Pinpoint the cell where the given text exists, returning its (X, Y) midpoint coordinate. 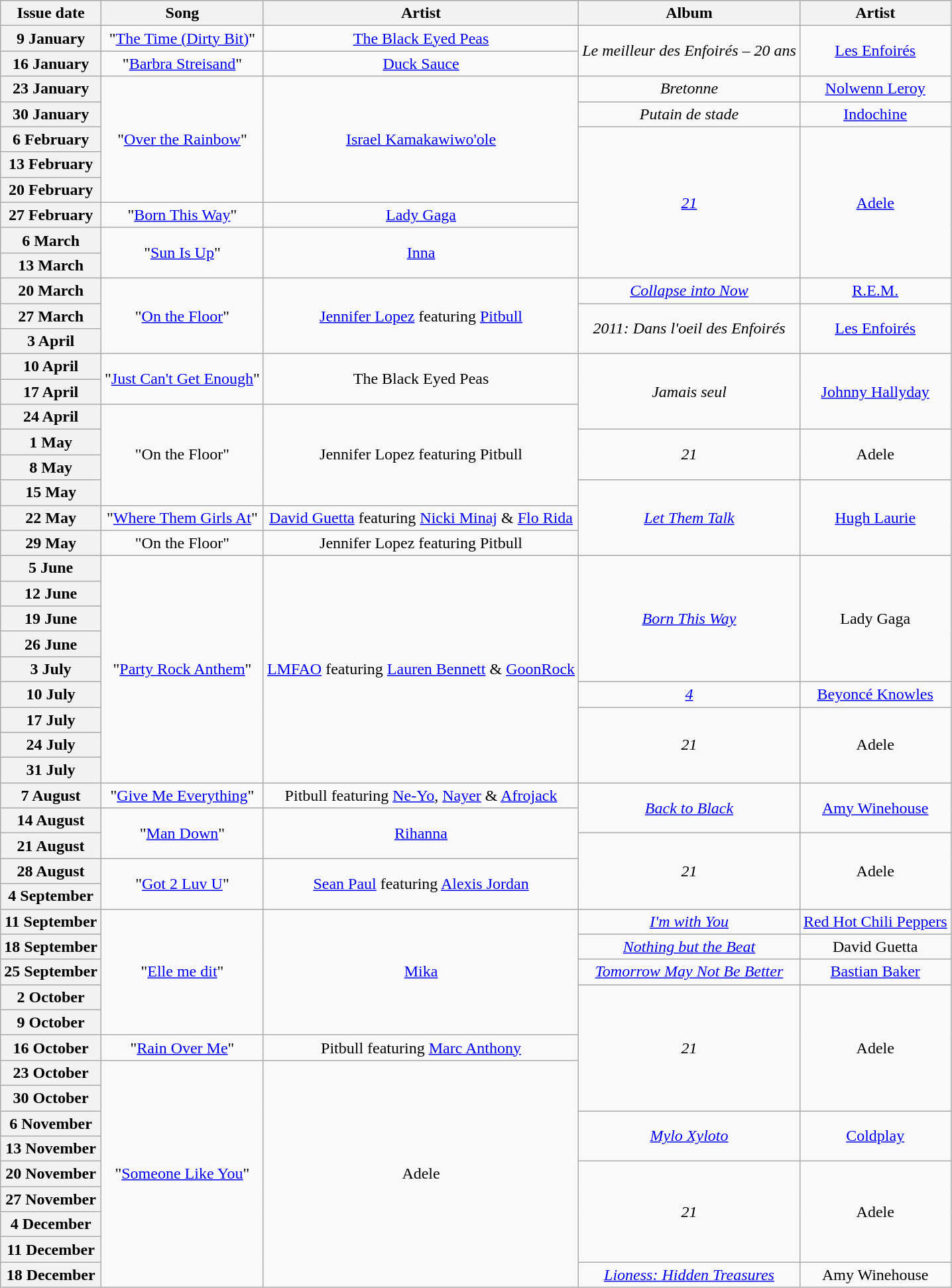
"Where Them Girls At" (182, 518)
30 October (51, 1098)
4 September (51, 896)
21 August (51, 846)
Le meilleur des Enfoirés – 20 ans (689, 51)
20 March (51, 290)
12 June (51, 593)
15 May (51, 493)
Indochine (875, 114)
Jamais seul (689, 392)
Pitbull featuring Marc Anthony (420, 1047)
Sean Paul featuring Alexis Jordan (420, 884)
Red Hot Chili Peppers (875, 921)
Nolwenn Leroy (875, 89)
Duck Sauce (420, 64)
"Sun Is Up" (182, 253)
10 July (51, 694)
Bretonne (689, 89)
Let Them Talk (689, 518)
Rihanna (420, 833)
11 December (51, 1250)
Nothing but the Beat (689, 947)
"Man Down" (182, 833)
Mylo Xyloto (689, 1136)
Hugh Laurie (875, 518)
3 July (51, 669)
Johnny Hallyday (875, 392)
18 September (51, 947)
R.E.M. (875, 290)
9 October (51, 1022)
2011: Dans l'oeil des Enfoirés (689, 329)
"Party Rock Anthem" (182, 670)
Beyoncé Knowles (875, 694)
Song (182, 13)
"Got 2 Luv U" (182, 884)
9 January (51, 38)
17 July (51, 719)
11 September (51, 921)
Tomorrow May Not Be Better (689, 972)
Back to Black (689, 808)
22 May (51, 518)
3 April (51, 341)
17 April (51, 392)
19 June (51, 618)
13 March (51, 265)
6 February (51, 139)
24 April (51, 417)
27 March (51, 316)
Putain de stade (689, 114)
31 July (51, 770)
18 December (51, 1275)
Mika (420, 972)
Issue date (51, 13)
1 May (51, 442)
Album (689, 13)
28 August (51, 871)
7 August (51, 795)
16 January (51, 64)
David Guetta (875, 947)
"Born This Way" (182, 215)
14 August (51, 821)
David Guetta featuring Nicki Minaj & Flo Rida (420, 518)
24 July (51, 745)
"Just Can't Get Enough" (182, 379)
13 February (51, 164)
4 December (51, 1224)
"Over the Rainbow" (182, 139)
"Someone Like You" (182, 1173)
5 June (51, 568)
Inna (420, 253)
30 January (51, 114)
8 May (51, 467)
Collapse into Now (689, 290)
20 November (51, 1174)
Pitbull featuring Ne-Yo, Nayer & Afrojack (420, 795)
4 (689, 694)
20 February (51, 190)
"Give Me Everything" (182, 795)
2 October (51, 997)
Israel Kamakawiwo'ole (420, 139)
6 November (51, 1124)
"The Time (Dirty Bit)" (182, 38)
27 November (51, 1199)
"Barbra Streisand" (182, 64)
Coldplay (875, 1136)
16 October (51, 1047)
"Elle me dit" (182, 972)
Born This Way (689, 618)
10 April (51, 367)
27 February (51, 215)
23 January (51, 89)
6 March (51, 240)
I'm with You (689, 921)
29 May (51, 543)
Bastian Baker (875, 972)
Lioness: Hidden Treasures (689, 1275)
25 September (51, 972)
13 November (51, 1149)
23 October (51, 1073)
"Rain Over Me" (182, 1047)
LMFAO featuring Lauren Bennett & GoonRock (420, 670)
26 June (51, 644)
